Extract the [x, y] coordinate from the center of the cell holding the provided text.  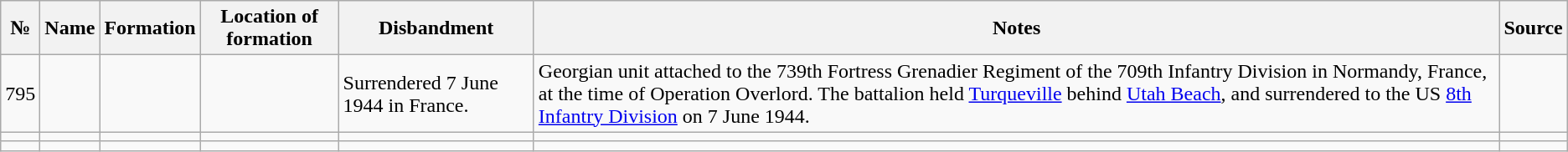
Name [70, 28]
№ [20, 28]
Location of formation [270, 28]
795 [20, 94]
Formation [150, 28]
Notes [1017, 28]
Surrendered 7 June 1944 in France. [436, 94]
Disbandment [436, 28]
Source [1533, 28]
